Pinpoint the cell where the given text exists, returning its [x, y] midpoint coordinate. 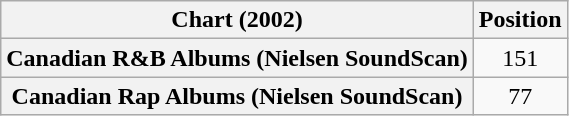
151 [520, 58]
Chart (2002) [238, 20]
77 [520, 96]
Position [520, 20]
Canadian Rap Albums (Nielsen SoundScan) [238, 96]
Canadian R&B Albums (Nielsen SoundScan) [238, 58]
